Find where the given text appears and provide that cell's center as [X, Y] coordinate. 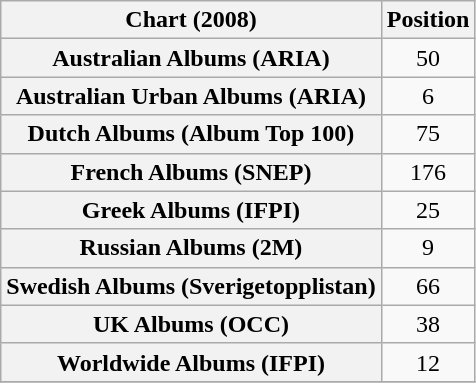
Australian Albums (ARIA) [191, 58]
Swedish Albums (Sverigetopplistan) [191, 286]
Chart (2008) [191, 20]
38 [428, 324]
176 [428, 172]
French Albums (SNEP) [191, 172]
Dutch Albums (Album Top 100) [191, 134]
Worldwide Albums (IFPI) [191, 362]
25 [428, 210]
Position [428, 20]
UK Albums (OCC) [191, 324]
6 [428, 96]
Russian Albums (2M) [191, 248]
75 [428, 134]
66 [428, 286]
9 [428, 248]
50 [428, 58]
12 [428, 362]
Australian Urban Albums (ARIA) [191, 96]
Greek Albums (IFPI) [191, 210]
